Provide the (x, y) coordinate of the cell's center where the given text is located.  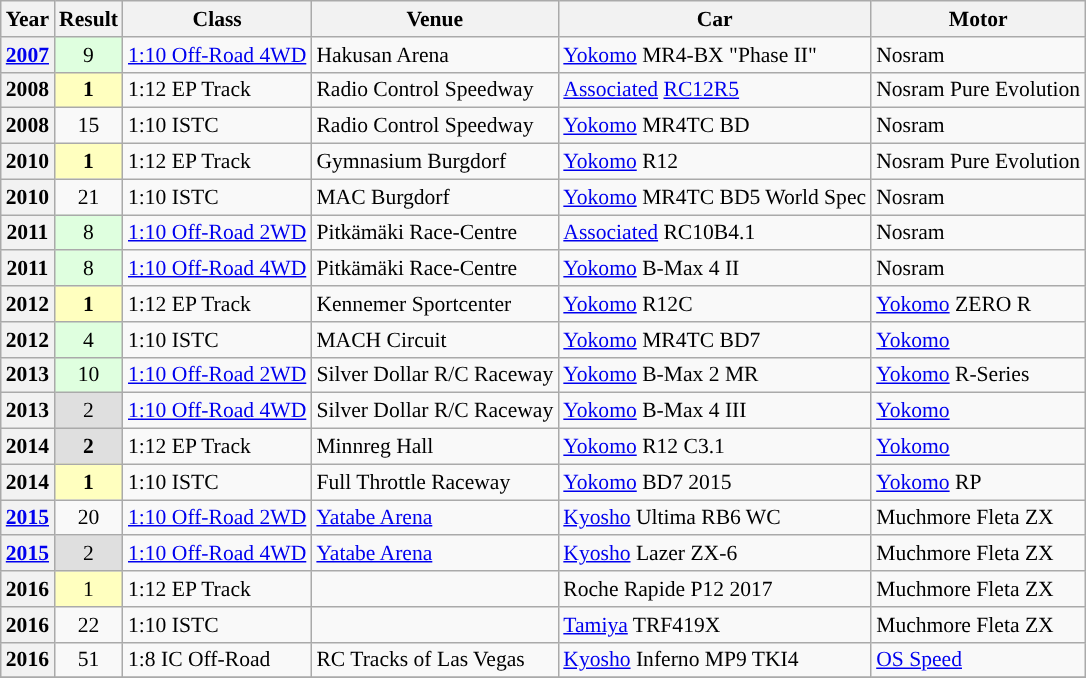
Yokomo MR4TC BD (714, 126)
Full Throttle Raceway (434, 482)
Minnreg Hall (434, 447)
15 (88, 126)
21 (88, 197)
22 (88, 625)
Yokomo MR4TC BD5 World Spec (714, 197)
Kyosho Lazer ZX-6 (714, 554)
Yokomo R12 C3.1 (714, 447)
Yokomo RP (978, 482)
Tamiya TRF419X (714, 625)
Class (217, 19)
Kyosho Ultima RB6 WC (714, 518)
2007 (28, 55)
Car (714, 19)
10 (88, 375)
Associated RC10B4.1 (714, 233)
Yokomo ZERO R (978, 304)
Kennemer Sportcenter (434, 304)
9 (88, 55)
Kyosho Inferno MP9 TKI4 (714, 660)
51 (88, 660)
Motor (978, 19)
Yokomo R12 (714, 162)
Yokomo R-Series (978, 375)
MACH Circuit (434, 340)
4 (88, 340)
Yokomo R12C (714, 304)
Venue (434, 19)
Yokomo MR4-BX "Phase II" (714, 55)
Yokomo B-Max 4 II (714, 269)
1:8 IC Off-Road (217, 660)
Result (88, 19)
OS Speed (978, 660)
RC Tracks of Las Vegas (434, 660)
Yokomo BD7 2015 (714, 482)
20 (88, 518)
Year (28, 19)
MAC Burgdorf (434, 197)
Gymnasium Burgdorf (434, 162)
Yokomo B-Max 4 III (714, 411)
Hakusan Arena (434, 55)
Associated RC12R5 (714, 90)
Yokomo B-Max 2 MR (714, 375)
Roche Rapide P12 2017 (714, 589)
Yokomo MR4TC BD7 (714, 340)
